Find where the given text appears and provide that cell's center as [x, y] coordinate. 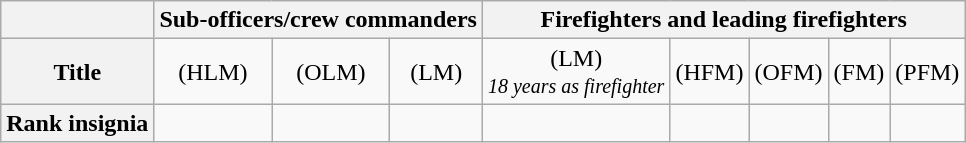
Title [78, 72]
(FM) [859, 72]
Firefighters and leading firefighters [723, 20]
(LM) 18 years as firefighter [576, 72]
(HLM) [213, 72]
(HFM) [710, 72]
(PFM) [928, 72]
(OFM) [788, 72]
(LM) [436, 72]
(OLM) [331, 72]
Rank insignia [78, 123]
Sub-officers/crew commanders [318, 20]
